Locate the cell with the specified text and output its [X, Y] center coordinate. 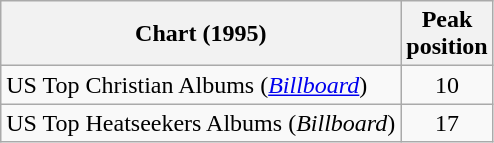
US Top Christian Albums (Billboard) [201, 85]
Peakposition [447, 34]
US Top Heatseekers Albums (Billboard) [201, 123]
Chart (1995) [201, 34]
10 [447, 85]
17 [447, 123]
